Detect which cell encompasses the target text, then output its [X, Y] center coordinate. 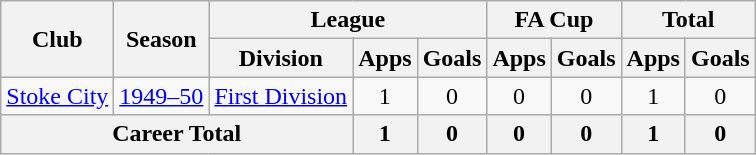
Total [688, 20]
First Division [281, 96]
Club [58, 39]
Stoke City [58, 96]
League [348, 20]
Division [281, 58]
Career Total [177, 134]
Season [162, 39]
FA Cup [554, 20]
1949–50 [162, 96]
